Find where the given text appears and provide that cell's center as (X, Y) coordinate. 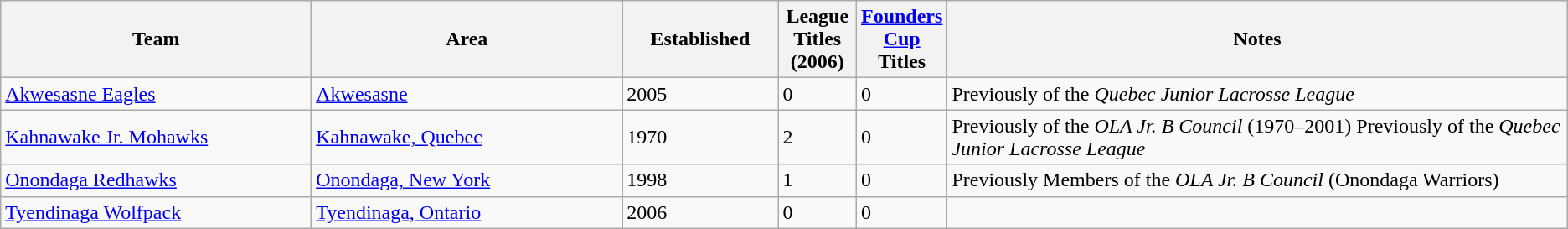
Onondaga Redhawks (156, 180)
2 (818, 138)
Notes (1257, 39)
Previously Members of the OLA Jr. B Council (Onondaga Warriors) (1257, 180)
1970 (700, 138)
1 (818, 180)
League Titles (2006) (818, 39)
2006 (700, 212)
Kahnawake, Quebec (467, 138)
1998 (700, 180)
Akwesasne (467, 94)
Established (700, 39)
Tyendinaga, Ontario (467, 212)
Kahnawake Jr. Mohawks (156, 138)
Tyendinaga Wolfpack (156, 212)
Previously of the Quebec Junior Lacrosse League (1257, 94)
Area (467, 39)
Onondaga, New York (467, 180)
Team (156, 39)
Previously of the OLA Jr. B Council (1970–2001) Previously of the Quebec Junior Lacrosse League (1257, 138)
Akwesasne Eagles (156, 94)
2005 (700, 94)
Founders Cup Titles (901, 39)
